Detect which cell encompasses the target text, then output its [X, Y] center coordinate. 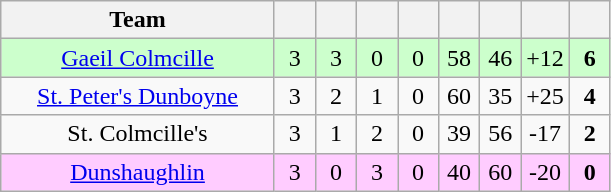
46 [500, 58]
Dunshaughlin [138, 172]
39 [460, 134]
4 [590, 96]
+25 [546, 96]
6 [590, 58]
Team [138, 20]
35 [500, 96]
+12 [546, 58]
58 [460, 58]
St. Colmcille's [138, 134]
-17 [546, 134]
56 [500, 134]
-20 [546, 172]
40 [460, 172]
St. Peter's Dunboyne [138, 96]
Gaeil Colmcille [138, 58]
